Determine the [x, y] coordinate at the center of the cell enclosing the given text.  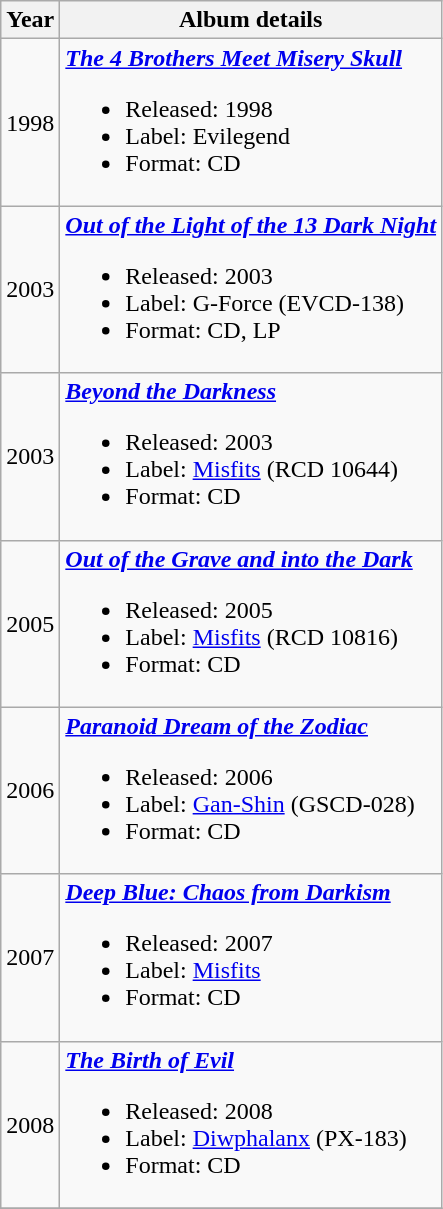
2006 [30, 790]
Out of the Grave and into the DarkReleased: 2005Label: Misfits (RCD 10816)Format: CD [251, 624]
2005 [30, 624]
Year [30, 20]
Deep Blue: Chaos from DarkismReleased: 2007Label: MisfitsFormat: CD [251, 958]
The 4 Brothers Meet Misery SkullReleased: 1998Label: EvilegendFormat: CD [251, 122]
2007 [30, 958]
2008 [30, 1124]
1998 [30, 122]
Out of the Light of the 13 Dark NightReleased: 2003Label: G-Force (EVCD-138)Format: CD, LP [251, 290]
Beyond the DarknessReleased: 2003Label: Misfits (RCD 10644)Format: CD [251, 456]
Album details [251, 20]
The Birth of EvilReleased: 2008Label: Diwphalanx (PX-183)Format: CD [251, 1124]
Paranoid Dream of the ZodiacReleased: 2006Label: Gan-Shin (GSCD-028)Format: CD [251, 790]
